Determine the (x, y) coordinate at the center of the cell enclosing the given text.  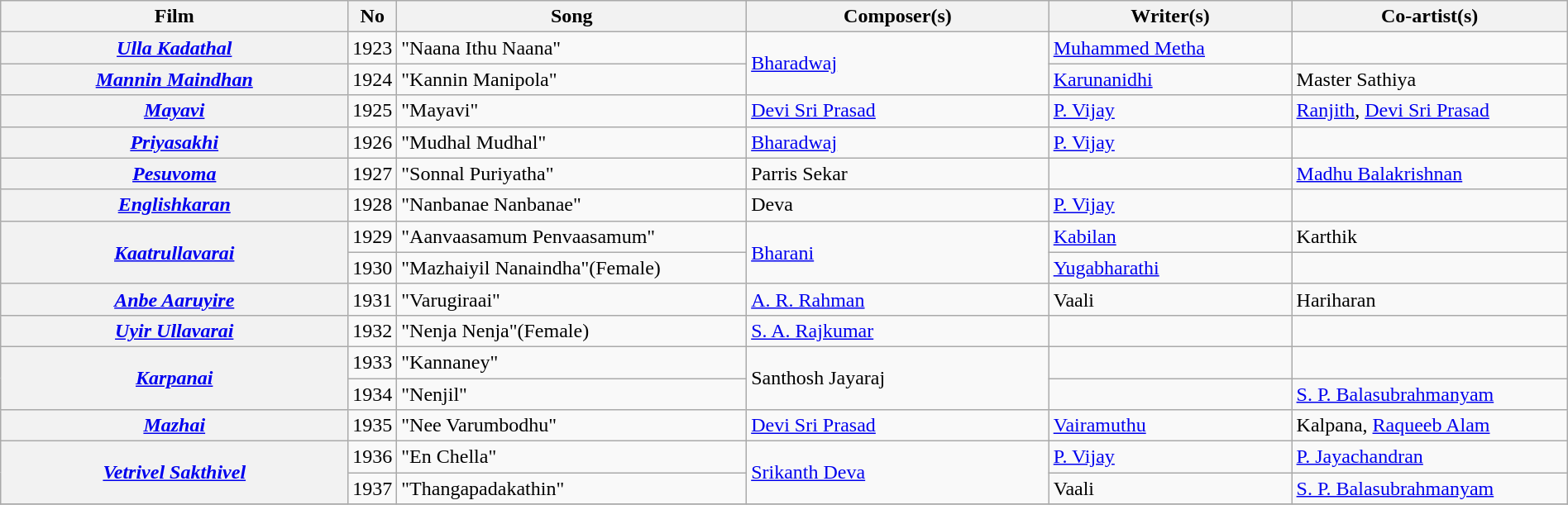
Muhammed Metha (1170, 48)
Master Sathiya (1429, 79)
Uyir Ullavarai (174, 331)
Kaatrullavarai (174, 252)
P. Jayachandran (1429, 457)
"Aanvaasamum Penvaasamum" (572, 236)
1937 (372, 488)
1929 (372, 236)
Englishkaran (174, 205)
Kabilan (1170, 236)
"En Chella" (572, 457)
Deva (898, 205)
Hariharan (1429, 299)
Karpanai (174, 378)
Srikanth Deva (898, 473)
1930 (372, 268)
Mayavi (174, 111)
Priyasakhi (174, 142)
1927 (372, 174)
Pesuvoma (174, 174)
"Thangapadakathin" (572, 488)
A. R. Rahman (898, 299)
1928 (372, 205)
1925 (372, 111)
Mazhai (174, 426)
Madhu Balakrishnan (1429, 174)
Composer(s) (898, 17)
1933 (372, 362)
"Nenja Nenja"(Female) (572, 331)
Song (572, 17)
1931 (372, 299)
"Naana Ithu Naana" (572, 48)
Santhosh Jayaraj (898, 378)
"Kannaney" (572, 362)
1923 (372, 48)
1926 (372, 142)
Vetrivel Sakthivel (174, 473)
1935 (372, 426)
"Mudhal Mudhal" (572, 142)
S. A. Rajkumar (898, 331)
Mannin Maindhan (174, 79)
No (372, 17)
Film (174, 17)
Writer(s) (1170, 17)
Parris Sekar (898, 174)
"Kannin Manipola" (572, 79)
Ranjith, Devi Sri Prasad (1429, 111)
Co-artist(s) (1429, 17)
"Varugiraai" (572, 299)
1932 (372, 331)
Yugabharathi (1170, 268)
Vairamuthu (1170, 426)
"Nanbanae Nanbanae" (572, 205)
1924 (372, 79)
Karunanidhi (1170, 79)
1936 (372, 457)
"Mazhaiyil Nanaindha"(Female) (572, 268)
Bharani (898, 252)
"Sonnal Puriyatha" (572, 174)
"Mayavi" (572, 111)
1934 (372, 394)
Ulla Kadathal (174, 48)
"Nenjil" (572, 394)
Kalpana, Raqueeb Alam (1429, 426)
Anbe Aaruyire (174, 299)
"Nee Varumbodhu" (572, 426)
Karthik (1429, 236)
